Extract the [x, y] coordinate from the center of the cell holding the provided text.  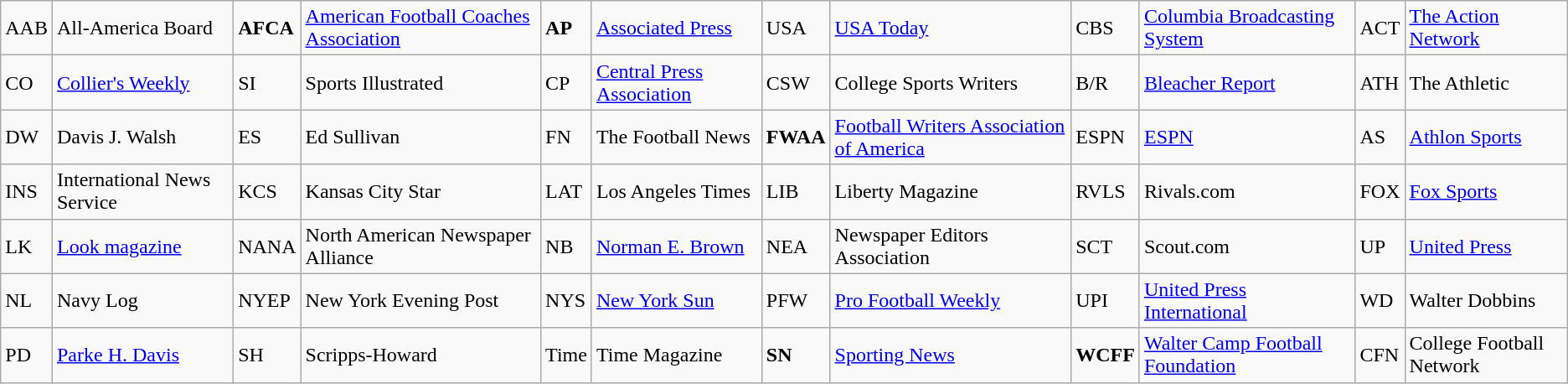
KCS [267, 191]
Liberty Magazine [951, 191]
Davis J. Walsh [142, 138]
United Press International [1246, 300]
USA Today [951, 29]
AS [1380, 138]
Norman E. Brown [677, 246]
Walter Camp Football Foundation [1246, 355]
The Action Network [1486, 29]
North American Newspaper Alliance [420, 246]
New York Sun [677, 300]
Time [566, 355]
Time Magazine [677, 355]
ACT [1380, 29]
Sports Illustrated [420, 82]
Kansas City Star [420, 191]
College Football Network [1486, 355]
The Football News [677, 138]
NB [566, 246]
Scout.com [1246, 246]
CBS [1106, 29]
CFN [1380, 355]
AAB [27, 29]
AFCA [267, 29]
Athlon Sports [1486, 138]
Ed Sullivan [420, 138]
All-America Board [142, 29]
Sporting News [951, 355]
PFW [796, 300]
PD [27, 355]
American Football Coaches Association [420, 29]
Los Angeles Times [677, 191]
Parke H. Davis [142, 355]
Fox Sports [1486, 191]
Walter Dobbins [1486, 300]
Scripps-Howard [420, 355]
FWAA [796, 138]
NL [27, 300]
LIB [796, 191]
ES [267, 138]
Pro Football Weekly [951, 300]
SH [267, 355]
B/R [1106, 82]
WD [1380, 300]
NYS [566, 300]
NEA [796, 246]
FN [566, 138]
International News Service [142, 191]
CSW [796, 82]
CP [566, 82]
Navy Log [142, 300]
Bleacher Report [1246, 82]
UPI [1106, 300]
CO [27, 82]
WCFF [1106, 355]
USA [796, 29]
Central Press Association [677, 82]
The Athletic [1486, 82]
Look magazine [142, 246]
LK [27, 246]
SCT [1106, 246]
DW [27, 138]
ATH [1380, 82]
Columbia Broadcasting System [1246, 29]
New York Evening Post [420, 300]
College Sports Writers [951, 82]
UP [1380, 246]
INS [27, 191]
LAT [566, 191]
NANA [267, 246]
SI [267, 82]
Football Writers Association of America [951, 138]
SN [796, 355]
NYEP [267, 300]
AP [566, 29]
United Press [1486, 246]
FOX [1380, 191]
Collier's Weekly [142, 82]
RVLS [1106, 191]
Newspaper Editors Association [951, 246]
Associated Press [677, 29]
Rivals.com [1246, 191]
